Detect which cell encompasses the target text, then output its (x, y) center coordinate. 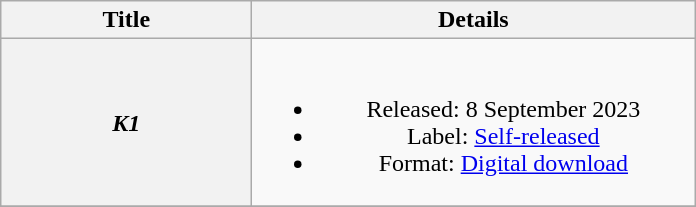
Details (474, 20)
Released: 8 September 2023Label: Self-releasedFormat: Digital download (474, 122)
K1 (126, 122)
Title (126, 20)
